Extract the (x, y) coordinate from the center of the cell holding the provided text.  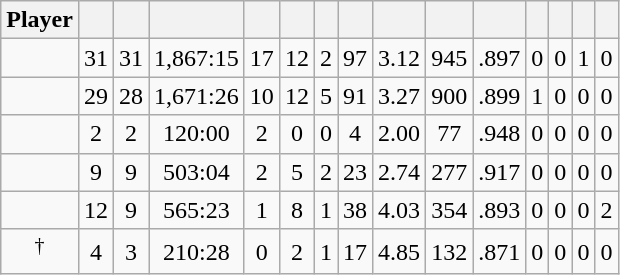
3.27 (400, 96)
.917 (500, 172)
2.00 (400, 134)
8 (296, 210)
210:28 (197, 252)
.871 (500, 252)
23 (356, 172)
565:23 (197, 210)
132 (450, 252)
354 (450, 210)
† (40, 252)
29 (96, 96)
945 (450, 58)
91 (356, 96)
2.74 (400, 172)
4.03 (400, 210)
503:04 (197, 172)
3.12 (400, 58)
277 (450, 172)
38 (356, 210)
.948 (500, 134)
Player (40, 20)
1,867:15 (197, 58)
4.85 (400, 252)
1,671:26 (197, 96)
10 (262, 96)
.893 (500, 210)
97 (356, 58)
28 (132, 96)
120:00 (197, 134)
.899 (500, 96)
3 (132, 252)
.897 (500, 58)
900 (450, 96)
77 (450, 134)
